Locate the cell with the specified text and output its [X, Y] center coordinate. 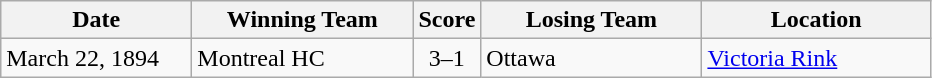
Victoria Rink [816, 58]
Winning Team [302, 20]
Montreal HC [302, 58]
3–1 [447, 58]
March 22, 1894 [96, 58]
Date [96, 20]
Location [816, 20]
Losing Team [592, 20]
Score [447, 20]
Ottawa [592, 58]
